Find where the given text appears and provide that cell's center as [x, y] coordinate. 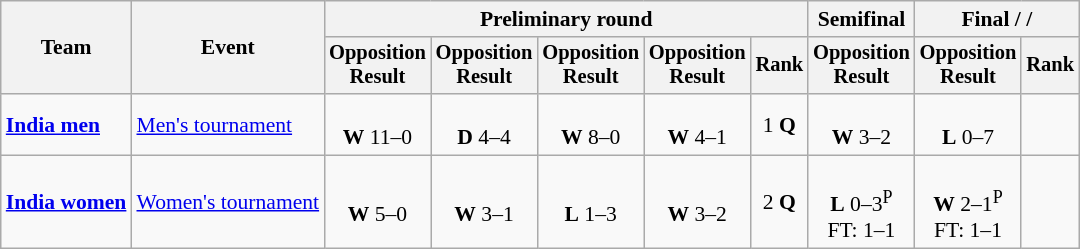
L 1–3 [590, 202]
2 Q [780, 202]
Team [66, 48]
India men [66, 124]
Semifinal [862, 19]
L 0–3PFT: 1–1 [862, 202]
W 5–0 [378, 202]
Event [228, 48]
W 4–1 [698, 124]
W 2–1PFT: 1–1 [968, 202]
D 4–4 [484, 124]
Men's tournament [228, 124]
Final / / [997, 19]
W 8–0 [590, 124]
Women's tournament [228, 202]
W 3–1 [484, 202]
1 Q [780, 124]
W 11–0 [378, 124]
India women [66, 202]
Preliminary round [566, 19]
L 0–7 [968, 124]
